For the text-containing cell, return its midpoint in (X, Y) coordinate format. 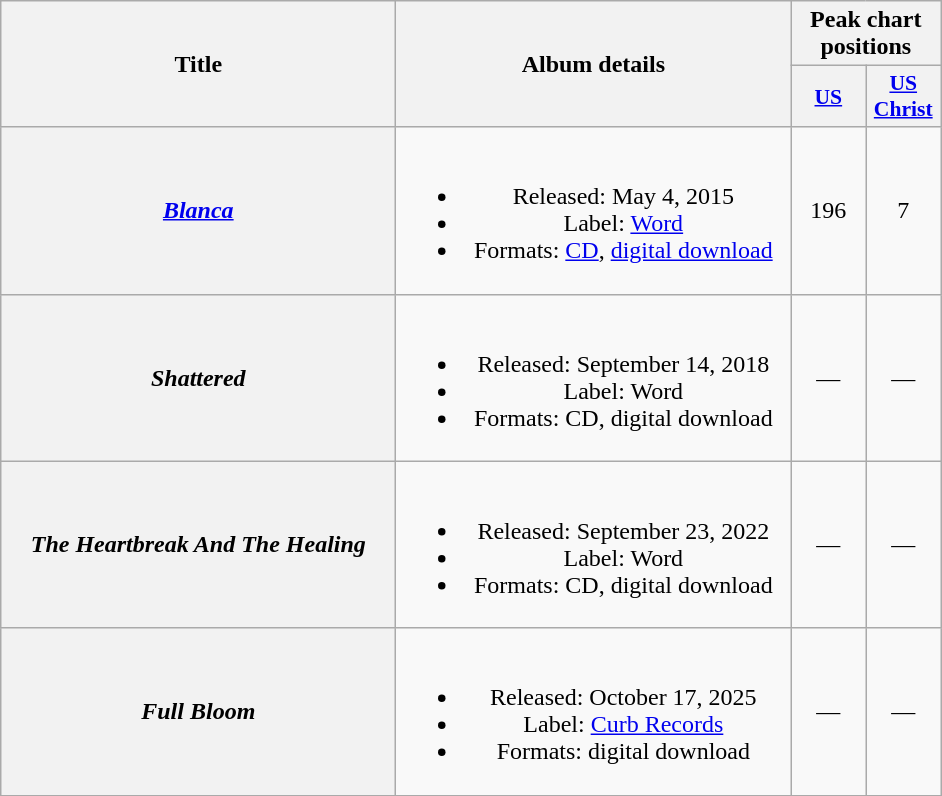
196 (828, 210)
Shattered (198, 378)
The Heartbreak And The Healing (198, 544)
Released: October 17, 2025Label: Curb RecordsFormats: digital download (594, 712)
Blanca (198, 210)
7 (904, 210)
Released: September 14, 2018Label: WordFormats: CD, digital download (594, 378)
Peak chart positions (866, 34)
Title (198, 64)
Released: May 4, 2015Label: WordFormats: CD, digital download (594, 210)
Released: September 23, 2022Label: WordFormats: CD, digital download (594, 544)
Album details (594, 64)
USChrist (904, 96)
US (828, 96)
Full Bloom (198, 712)
